Pinpoint the cell where the given text exists, returning its (x, y) midpoint coordinate. 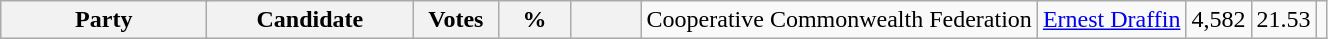
Votes (456, 20)
Cooperative Commonwealth Federation (839, 20)
21.53 (1284, 20)
Party (104, 20)
4,582 (1218, 20)
Candidate (310, 20)
% (534, 20)
Ernest Draffin (1112, 20)
